Detect which cell encompasses the target text, then output its [X, Y] center coordinate. 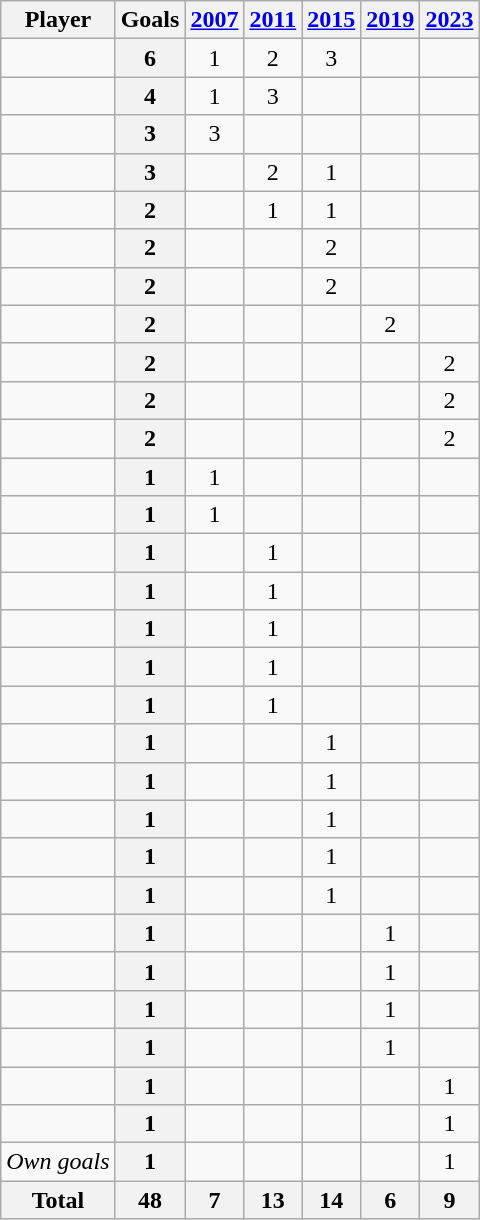
Player [58, 20]
2019 [390, 20]
Goals [150, 20]
Own goals [58, 1162]
7 [214, 1200]
4 [150, 96]
13 [273, 1200]
9 [450, 1200]
2007 [214, 20]
14 [332, 1200]
2011 [273, 20]
2023 [450, 20]
48 [150, 1200]
Total [58, 1200]
2015 [332, 20]
